Return [x, y] of the center of cell containing provided text 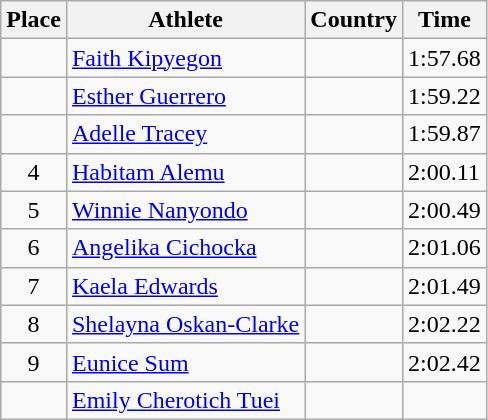
2:02.42 [445, 362]
Adelle Tracey [185, 134]
1:59.22 [445, 96]
Time [445, 20]
2:00.49 [445, 210]
Angelika Cichocka [185, 248]
Country [354, 20]
Athlete [185, 20]
Shelayna Oskan-Clarke [185, 324]
Habitam Alemu [185, 172]
Winnie Nanyondo [185, 210]
1:59.87 [445, 134]
Kaela Edwards [185, 286]
9 [34, 362]
6 [34, 248]
Faith Kipyegon [185, 58]
8 [34, 324]
5 [34, 210]
Emily Cherotich Tuei [185, 400]
2:02.22 [445, 324]
7 [34, 286]
Eunice Sum [185, 362]
2:01.06 [445, 248]
1:57.68 [445, 58]
2:00.11 [445, 172]
Esther Guerrero [185, 96]
2:01.49 [445, 286]
4 [34, 172]
Place [34, 20]
